Determine the [X, Y] coordinate at the center of the cell enclosing the given text.  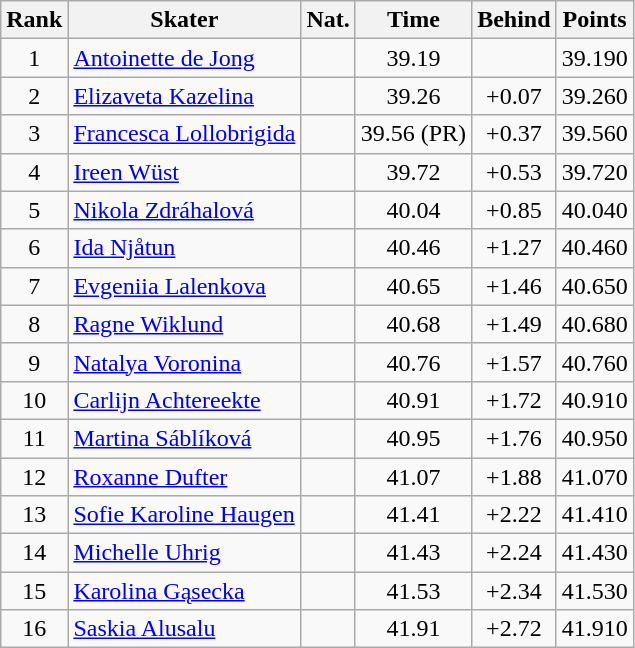
Rank [34, 20]
12 [34, 477]
40.760 [594, 362]
39.56 (PR) [413, 134]
+1.46 [514, 286]
15 [34, 591]
+2.34 [514, 591]
41.910 [594, 629]
Saskia Alusalu [184, 629]
Behind [514, 20]
41.91 [413, 629]
41.410 [594, 515]
39.260 [594, 96]
+1.27 [514, 248]
Elizaveta Kazelina [184, 96]
40.95 [413, 438]
3 [34, 134]
40.68 [413, 324]
7 [34, 286]
16 [34, 629]
+1.72 [514, 400]
41.430 [594, 553]
+1.57 [514, 362]
Natalya Voronina [184, 362]
41.070 [594, 477]
40.040 [594, 210]
1 [34, 58]
40.910 [594, 400]
+2.24 [514, 553]
Ireen Wüst [184, 172]
Carlijn Achtereekte [184, 400]
+2.72 [514, 629]
2 [34, 96]
Francesca Lollobrigida [184, 134]
40.76 [413, 362]
Skater [184, 20]
41.530 [594, 591]
14 [34, 553]
+1.49 [514, 324]
39.19 [413, 58]
Ragne Wiklund [184, 324]
+1.76 [514, 438]
Nat. [328, 20]
Karolina Gąsecka [184, 591]
Nikola Zdráhalová [184, 210]
40.46 [413, 248]
Points [594, 20]
40.950 [594, 438]
Time [413, 20]
Ida Njåtun [184, 248]
4 [34, 172]
40.680 [594, 324]
+0.53 [514, 172]
6 [34, 248]
39.190 [594, 58]
40.460 [594, 248]
39.720 [594, 172]
41.43 [413, 553]
41.53 [413, 591]
39.72 [413, 172]
Evgeniia Lalenkova [184, 286]
39.560 [594, 134]
8 [34, 324]
40.04 [413, 210]
+0.07 [514, 96]
13 [34, 515]
+0.85 [514, 210]
40.65 [413, 286]
11 [34, 438]
40.91 [413, 400]
+1.88 [514, 477]
Antoinette de Jong [184, 58]
9 [34, 362]
10 [34, 400]
39.26 [413, 96]
Martina Sáblíková [184, 438]
+2.22 [514, 515]
40.650 [594, 286]
Michelle Uhrig [184, 553]
Sofie Karoline Haugen [184, 515]
5 [34, 210]
41.07 [413, 477]
41.41 [413, 515]
+0.37 [514, 134]
Roxanne Dufter [184, 477]
